Locate the cell with the specified text and output its (X, Y) center coordinate. 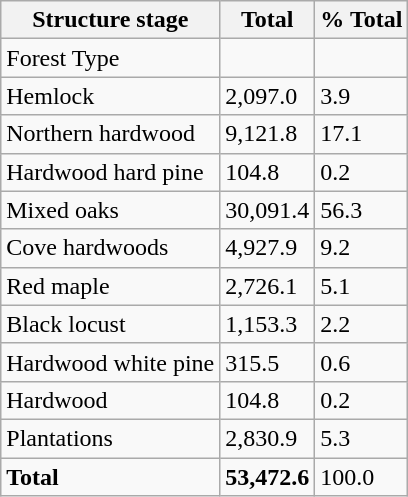
100.0 (362, 477)
315.5 (268, 362)
2,830.9 (268, 438)
Northern hardwood (110, 134)
56.3 (362, 210)
Plantations (110, 438)
2.2 (362, 324)
Mixed oaks (110, 210)
% Total (362, 20)
9,121.8 (268, 134)
9.2 (362, 248)
Hardwood white pine (110, 362)
Hemlock (110, 96)
Black locust (110, 324)
53,472.6 (268, 477)
0.6 (362, 362)
1,153.3 (268, 324)
5.3 (362, 438)
Hardwood hard pine (110, 172)
2,726.1 (268, 286)
Structure stage (110, 20)
30,091.4 (268, 210)
Hardwood (110, 400)
17.1 (362, 134)
4,927.9 (268, 248)
2,097.0 (268, 96)
5.1 (362, 286)
Red maple (110, 286)
Forest Type (110, 58)
Cove hardwoods (110, 248)
3.9 (362, 96)
